Capture the cell that displays the provided text and extract its [X, Y] central coordinate. 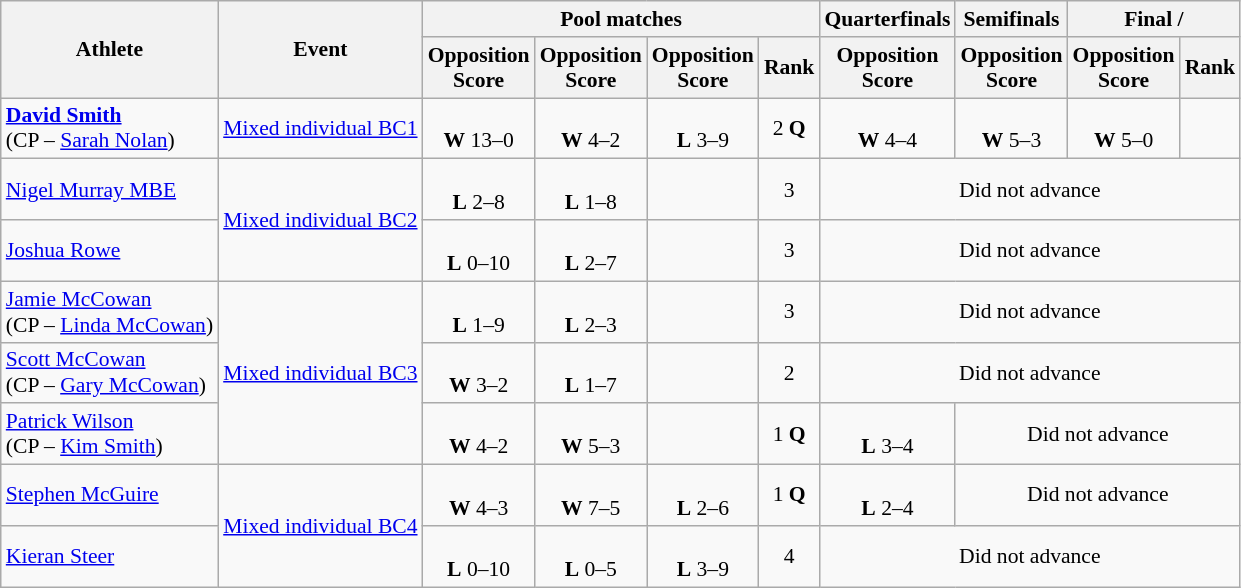
L 2–4 [887, 496]
W 7–5 [591, 496]
Quarterfinals [887, 19]
2 Q [790, 128]
Final / [1154, 19]
Kieran Steer [110, 556]
Jamie McCowan (CP – Linda McCowan) [110, 312]
W 4–3 [479, 496]
David Smith (CP – Sarah Nolan) [110, 128]
Mixed individual BC2 [320, 220]
Scott McCowan (CP – Gary McCowan) [110, 372]
Stephen McGuire [110, 496]
Mixed individual BC4 [320, 526]
L 3–4 [887, 434]
2 [790, 372]
L 2–6 [703, 496]
Joshua Rowe [110, 250]
Patrick Wilson (CP – Kim Smith) [110, 434]
L 1–7 [591, 372]
L 2–3 [591, 312]
L 1–9 [479, 312]
W 13–0 [479, 128]
Event [320, 50]
Mixed individual BC1 [320, 128]
4 [790, 556]
Pool matches [622, 19]
L 2–7 [591, 250]
Athlete [110, 50]
L 0–5 [591, 556]
L 1–8 [591, 190]
Nigel Murray MBE [110, 190]
W 3–2 [479, 372]
W 5–0 [1124, 128]
Mixed individual BC3 [320, 372]
W 4–4 [887, 128]
L 2–8 [479, 190]
Semifinals [1011, 19]
